Identify which cell holds the provided text, then report its (X, Y) central coordinate. 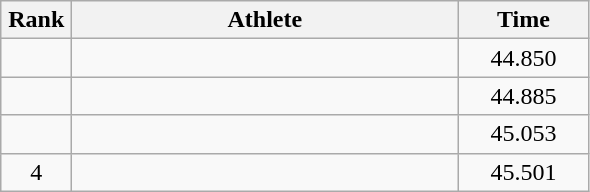
4 (36, 172)
Time (524, 20)
Rank (36, 20)
45.053 (524, 134)
45.501 (524, 172)
Athlete (265, 20)
44.885 (524, 96)
44.850 (524, 58)
